Scan for the cell matching the given text and deliver its [x, y] coordinate at center. 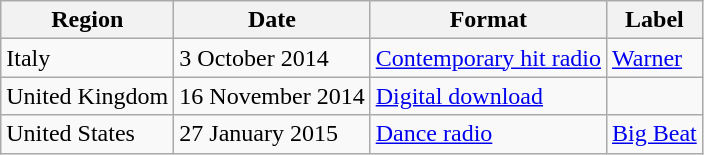
Format [488, 20]
Label [655, 20]
Digital download [488, 96]
United States [88, 134]
Date [272, 20]
16 November 2014 [272, 96]
3 October 2014 [272, 58]
Big Beat [655, 134]
Dance radio [488, 134]
Contemporary hit radio [488, 58]
27 January 2015 [272, 134]
Warner [655, 58]
Region [88, 20]
Italy [88, 58]
United Kingdom [88, 96]
